Search for the cell housing the specified text and yield its (x, y) center coordinate. 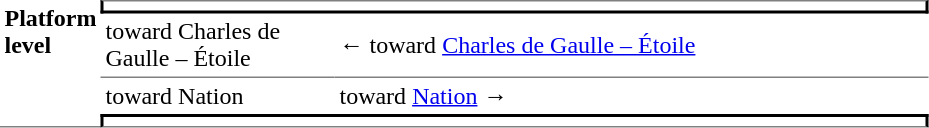
toward Nation → (632, 96)
Platform level (50, 64)
← toward Charles de Gaulle – Étoile (632, 46)
toward Nation (218, 96)
toward Charles de Gaulle – Étoile (218, 46)
